Scan for the cell matching the given text and deliver its (x, y) coordinate at center. 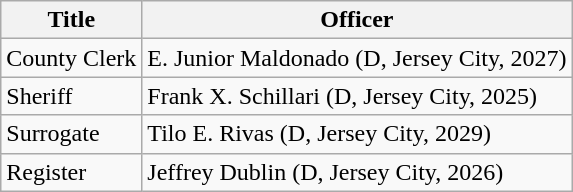
Tilo E. Rivas (D, Jersey City, 2029) (357, 134)
Surrogate (72, 134)
Register (72, 172)
Officer (357, 20)
E. Junior Maldonado (D, Jersey City, 2027) (357, 58)
Frank X. Schillari (D, Jersey City, 2025) (357, 96)
Jeffrey Dublin (D, Jersey City, 2026) (357, 172)
Title (72, 20)
Sheriff (72, 96)
County Clerk (72, 58)
